Return the (X, Y) coordinate for the center point of the cell that contains the specified text.  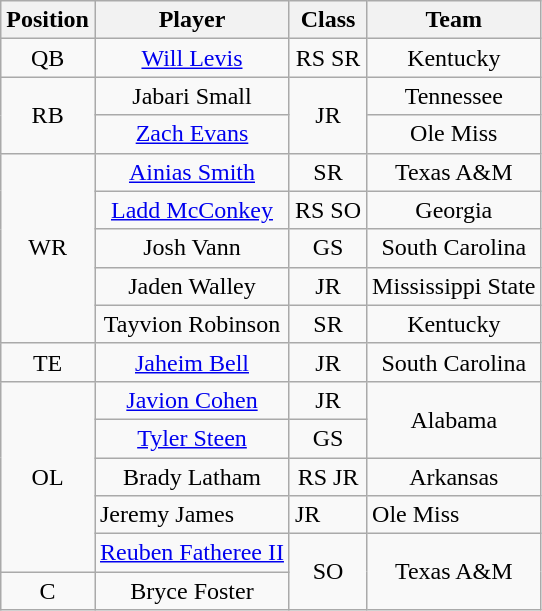
Mississippi State (454, 286)
Tyler Steen (192, 438)
Jabari Small (192, 96)
RS JR (328, 477)
Will Levis (192, 58)
Brady Latham (192, 477)
Jeremy James (192, 515)
Georgia (454, 210)
Ainias Smith (192, 172)
Zach Evans (192, 134)
Position (48, 20)
Class (328, 20)
Ladd McConkey (192, 210)
SO (328, 572)
Alabama (454, 419)
Javion Cohen (192, 400)
Reuben Fatheree II (192, 553)
RS SO (328, 210)
RS SR (328, 58)
Jaden Walley (192, 286)
RB (48, 115)
Team (454, 20)
Tayvion Robinson (192, 324)
Jaheim Bell (192, 362)
TE (48, 362)
Arkansas (454, 477)
Josh Vann (192, 248)
Bryce Foster (192, 591)
C (48, 591)
OL (48, 476)
WR (48, 248)
Player (192, 20)
QB (48, 58)
Tennessee (454, 96)
